For the text-containing cell, return its midpoint in [X, Y] coordinate format. 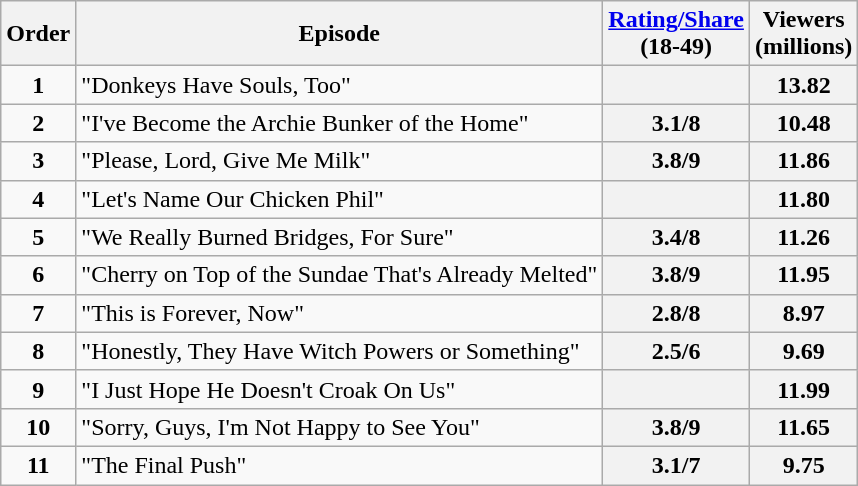
Viewers(millions) [803, 34]
3.1/8 [676, 123]
8 [38, 351]
"We Really Burned Bridges, For Sure" [340, 237]
11.95 [803, 275]
9 [38, 389]
11.99 [803, 389]
11.80 [803, 199]
5 [38, 237]
"Cherry on Top of the Sundae That's Already Melted" [340, 275]
11 [38, 465]
1 [38, 85]
2.5/6 [676, 351]
"Let's Name Our Chicken Phil" [340, 199]
11.65 [803, 427]
9.69 [803, 351]
"I've Become the Archie Bunker of the Home" [340, 123]
"The Final Push" [340, 465]
11.86 [803, 161]
"I Just Hope He Doesn't Croak On Us" [340, 389]
Episode [340, 34]
10.48 [803, 123]
3.1/7 [676, 465]
2.8/8 [676, 313]
2 [38, 123]
Rating/Share(18-49) [676, 34]
11.26 [803, 237]
"Please, Lord, Give Me Milk" [340, 161]
13.82 [803, 85]
10 [38, 427]
Order [38, 34]
3.4/8 [676, 237]
"Sorry, Guys, I'm Not Happy to See You" [340, 427]
8.97 [803, 313]
"This is Forever, Now" [340, 313]
"Donkeys Have Souls, Too" [340, 85]
6 [38, 275]
"Honestly, They Have Witch Powers or Something" [340, 351]
4 [38, 199]
3 [38, 161]
7 [38, 313]
9.75 [803, 465]
